Provide the [x, y] coordinate of the cell's center where the given text is located.  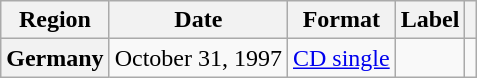
Date [198, 20]
October 31, 1997 [198, 58]
Label [430, 20]
Germany [55, 58]
Region [55, 20]
CD single [341, 58]
Format [341, 20]
